Find where the given text appears and provide that cell's center as (x, y) coordinate. 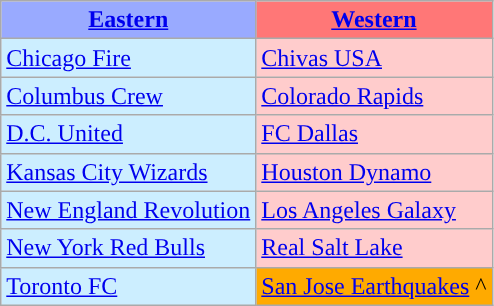
Chicago Fire (128, 58)
Western (374, 20)
Kansas City Wizards (128, 172)
D.C. United (128, 134)
Columbus Crew (128, 96)
Chivas USA (374, 58)
San Jose Earthquakes ^ (374, 286)
Los Angeles Galaxy (374, 210)
Toronto FC (128, 286)
FC Dallas (374, 134)
Colorado Rapids (374, 96)
New England Revolution (128, 210)
Eastern (128, 20)
Real Salt Lake (374, 248)
Houston Dynamo (374, 172)
New York Red Bulls (128, 248)
